Detect which cell encompasses the target text, then output its (x, y) center coordinate. 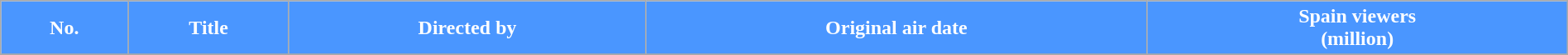
Spain viewers(million) (1357, 28)
Title (208, 28)
Original air date (896, 28)
Directed by (466, 28)
No. (65, 28)
